For the text-containing cell, return its midpoint in [X, Y] coordinate format. 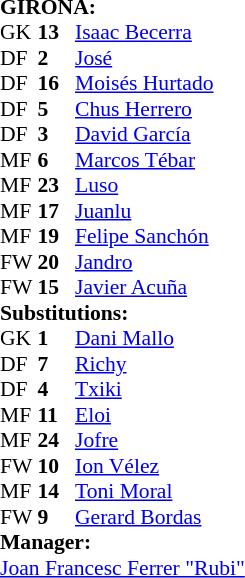
Substitutions: [122, 313]
6 [57, 160]
Javier Acuña [160, 287]
José [160, 58]
16 [57, 83]
4 [57, 389]
Chus Herrero [160, 109]
Luso [160, 185]
Ion Vélez [160, 466]
5 [57, 109]
Jandro [160, 262]
Marcos Tébar [160, 160]
19 [57, 237]
7 [57, 364]
Jofre [160, 441]
9 [57, 517]
Isaac Becerra [160, 33]
Gerard Bordas [160, 517]
Manager: [122, 543]
Moisés Hurtado [160, 83]
Juanlu [160, 211]
Eloi [160, 415]
23 [57, 185]
Felipe Sanchón [160, 237]
David García [160, 135]
Dani Mallo [160, 339]
10 [57, 466]
2 [57, 58]
1 [57, 339]
Toni Moral [160, 491]
17 [57, 211]
13 [57, 33]
3 [57, 135]
14 [57, 491]
15 [57, 287]
20 [57, 262]
Txiki [160, 389]
Richy [160, 364]
11 [57, 415]
24 [57, 441]
